Determine the [X, Y] coordinate at the center of the cell enclosing the given text.  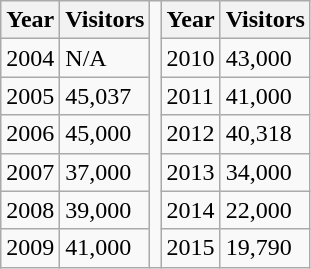
22,000 [265, 210]
34,000 [265, 172]
2014 [190, 210]
2012 [190, 134]
39,000 [105, 210]
2007 [30, 172]
45,037 [105, 96]
2005 [30, 96]
43,000 [265, 58]
19,790 [265, 248]
2008 [30, 210]
2006 [30, 134]
37,000 [105, 172]
2010 [190, 58]
2013 [190, 172]
45,000 [105, 134]
2015 [190, 248]
40,318 [265, 134]
2004 [30, 58]
2009 [30, 248]
2011 [190, 96]
N/A [105, 58]
